Provide the [x, y] coordinate of the cell's center where the given text is located.  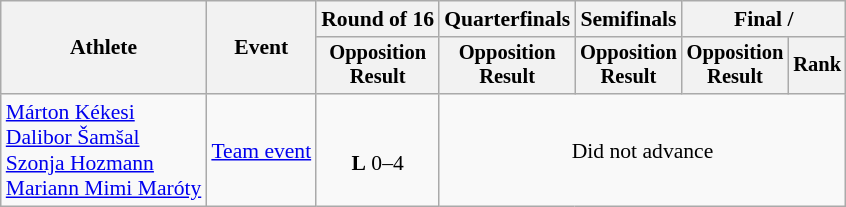
Quarterfinals [507, 19]
L 0–4 [378, 150]
Event [261, 48]
Márton KékesiDalibor ŠamšalSzonja HozmannMariann Mimi Maróty [104, 150]
Semifinals [628, 19]
Athlete [104, 48]
Did not advance [642, 150]
Round of 16 [378, 19]
Rank [817, 66]
Final / [764, 19]
Team event [261, 150]
